Scan for the cell matching the given text and deliver its (x, y) coordinate at center. 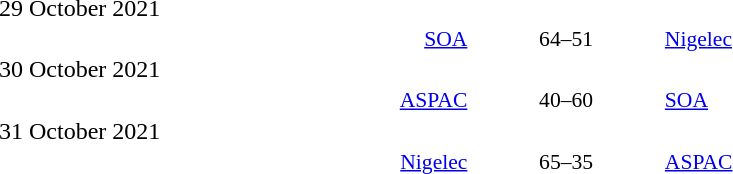
40–60 (566, 100)
64–51 (566, 38)
